Detect which cell encompasses the target text, then output its [X, Y] center coordinate. 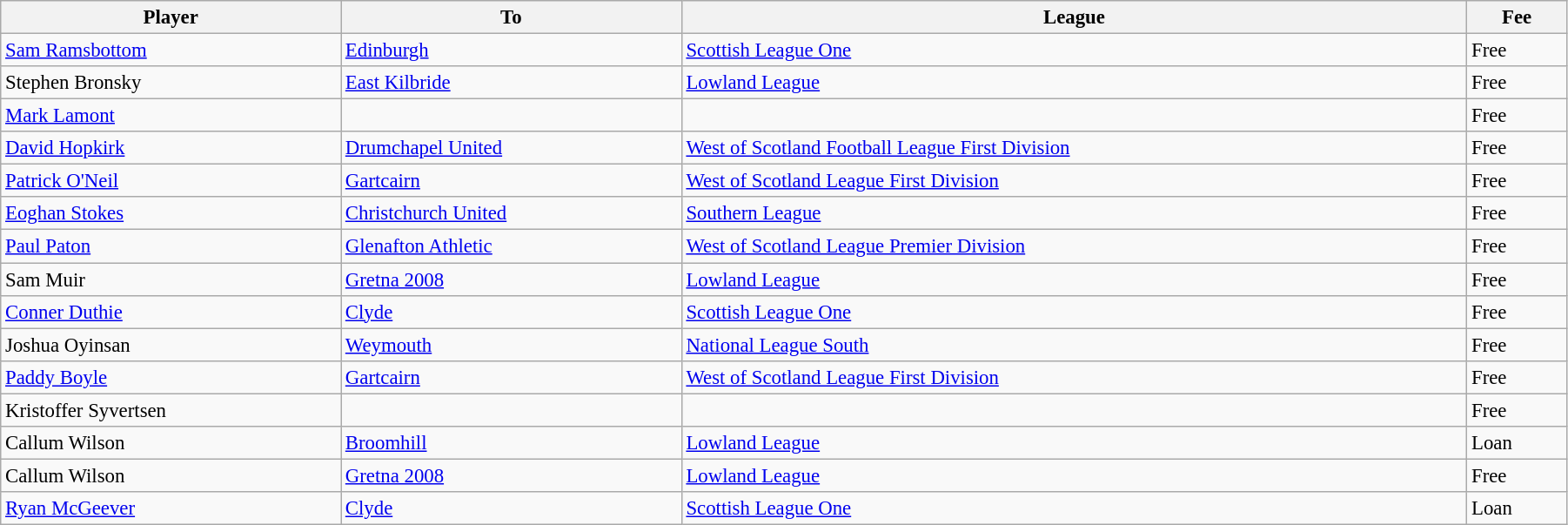
West of Scotland League Premier Division [1074, 246]
Stephen Bronsky [171, 83]
Eoghan Stokes [171, 213]
To [512, 17]
Patrick O'Neil [171, 181]
East Kilbride [512, 83]
Sam Muir [171, 279]
Glenafton Athletic [512, 246]
West of Scotland Football League First Division [1074, 148]
Sam Ramsbottom [171, 50]
Conner Duthie [171, 312]
Christchurch United [512, 213]
League [1074, 17]
Edinburgh [512, 50]
Joshua Oyinsan [171, 345]
David Hopkirk [171, 148]
Broomhill [512, 443]
National League South [1074, 345]
Southern League [1074, 213]
Paul Paton [171, 246]
Mark Lamont [171, 116]
Player [171, 17]
Weymouth [512, 345]
Fee [1518, 17]
Kristoffer Syvertsen [171, 410]
Drumchapel United [512, 148]
Ryan McGeever [171, 508]
Paddy Boyle [171, 377]
